Determine the [x, y] coordinate at the center of the cell enclosing the given text.  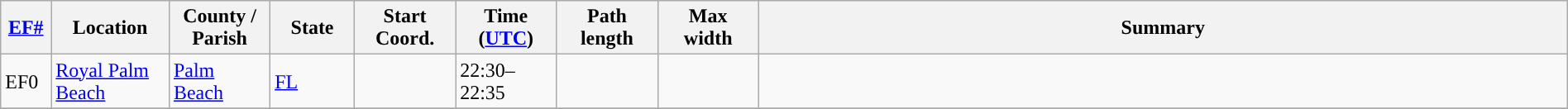
22:30–22:35 [506, 81]
Time (UTC) [506, 28]
Location [111, 28]
FL [313, 81]
Summary [1163, 28]
Royal Palm Beach [111, 81]
Path length [607, 28]
Palm Beach [219, 81]
County / Parish [219, 28]
EF0 [26, 81]
Max width [708, 28]
EF# [26, 28]
State [313, 28]
Start Coord. [404, 28]
